Return [x, y] of the center of cell containing provided text 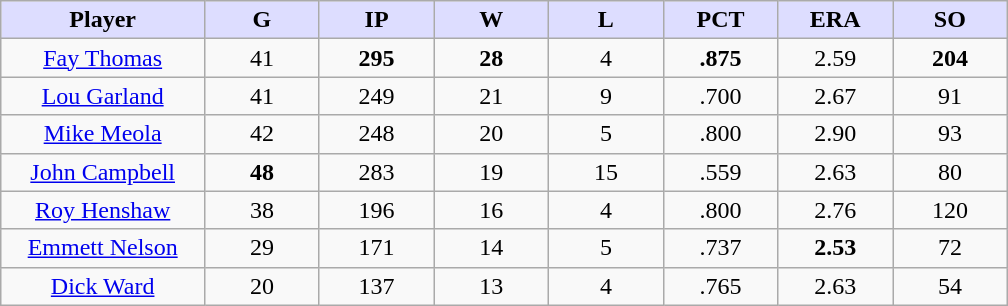
80 [950, 172]
Fay Thomas [103, 58]
Roy Henshaw [103, 210]
28 [492, 58]
John Campbell [103, 172]
ERA [836, 20]
38 [262, 210]
120 [950, 210]
Lou Garland [103, 96]
14 [492, 248]
Mike Meola [103, 134]
54 [950, 286]
72 [950, 248]
.765 [720, 286]
L [606, 20]
2.76 [836, 210]
93 [950, 134]
.875 [720, 58]
295 [376, 58]
SO [950, 20]
.737 [720, 248]
171 [376, 248]
13 [492, 286]
9 [606, 96]
Player [103, 20]
15 [606, 172]
42 [262, 134]
.700 [720, 96]
204 [950, 58]
Dick Ward [103, 286]
196 [376, 210]
29 [262, 248]
.559 [720, 172]
21 [492, 96]
48 [262, 172]
2.59 [836, 58]
2.67 [836, 96]
249 [376, 96]
283 [376, 172]
2.53 [836, 248]
Emmett Nelson [103, 248]
PCT [720, 20]
IP [376, 20]
19 [492, 172]
248 [376, 134]
W [492, 20]
137 [376, 286]
2.90 [836, 134]
91 [950, 96]
G [262, 20]
16 [492, 210]
